Locate the cell with the specified text and output its [x, y] center coordinate. 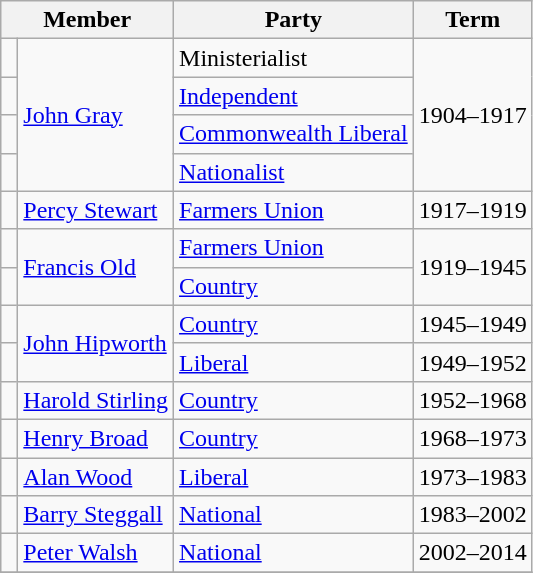
Harold Stirling [96, 400]
Commonwealth Liberal [294, 134]
Percy Stewart [96, 210]
1945–1949 [472, 324]
1919–1945 [472, 267]
Henry Broad [96, 438]
1968–1973 [472, 438]
Term [472, 20]
John Gray [96, 115]
Nationalist [294, 172]
Member [88, 20]
1952–1968 [472, 400]
John Hipworth [96, 343]
1983–2002 [472, 515]
Peter Walsh [96, 553]
1973–1983 [472, 477]
2002–2014 [472, 553]
1904–1917 [472, 115]
Party [294, 20]
Independent [294, 96]
1917–1919 [472, 210]
Ministerialist [294, 58]
Alan Wood [96, 477]
Francis Old [96, 267]
Barry Steggall [96, 515]
1949–1952 [472, 362]
